Identify which cell holds the provided text, then report its [X, Y] central coordinate. 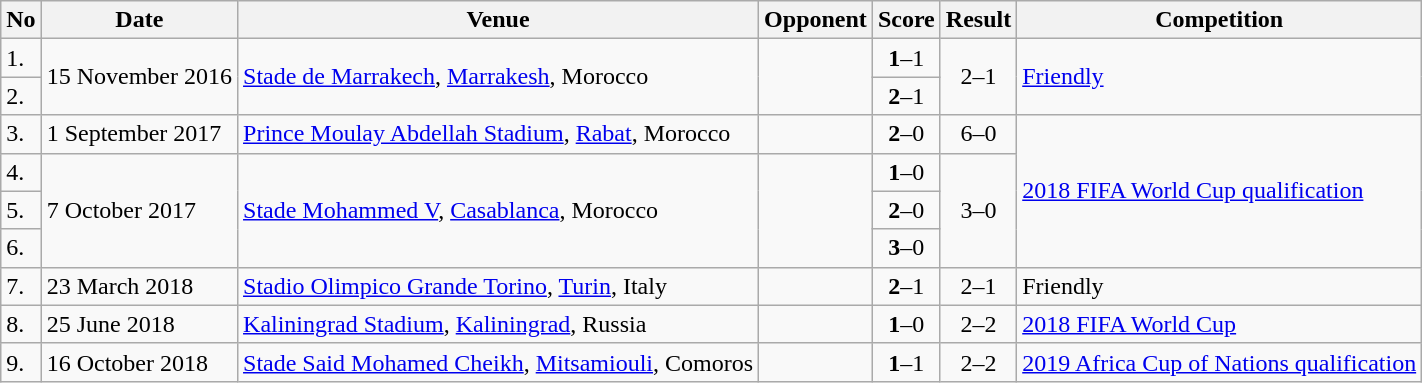
3. [21, 134]
6. [21, 248]
2018 FIFA World Cup qualification [1220, 191]
9. [21, 362]
Stadio Olimpico Grande Torino, Turin, Italy [498, 286]
Stade de Marrakech, Marrakesh, Morocco [498, 77]
Venue [498, 20]
4. [21, 172]
6–0 [978, 134]
Stade Said Mohamed Cheikh, Mitsamiouli, Comoros [498, 362]
7. [21, 286]
Stade Mohammed V, Casablanca, Morocco [498, 210]
No [21, 20]
15 November 2016 [139, 77]
Date [139, 20]
5. [21, 210]
Kaliningrad Stadium, Kaliningrad, Russia [498, 324]
2019 Africa Cup of Nations qualification [1220, 362]
Competition [1220, 20]
Opponent [816, 20]
16 October 2018 [139, 362]
2018 FIFA World Cup [1220, 324]
Prince Moulay Abdellah Stadium, Rabat, Morocco [498, 134]
Result [978, 20]
1. [21, 58]
7 October 2017 [139, 210]
23 March 2018 [139, 286]
Score [906, 20]
25 June 2018 [139, 324]
8. [21, 324]
1 September 2017 [139, 134]
2. [21, 96]
